Capture the cell that displays the provided text and extract its (x, y) central coordinate. 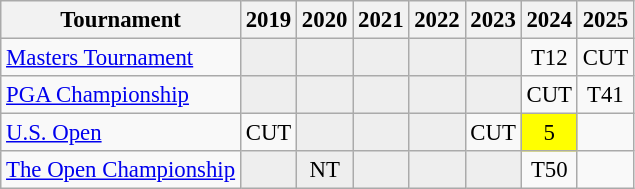
U.S. Open (121, 133)
PGA Championship (121, 95)
2021 (381, 20)
NT (325, 170)
T50 (549, 170)
2022 (437, 20)
The Open Championship (121, 170)
T12 (549, 58)
2024 (549, 20)
2023 (493, 20)
2020 (325, 20)
2019 (268, 20)
Masters Tournament (121, 58)
T41 (605, 95)
2025 (605, 20)
5 (549, 133)
Tournament (121, 20)
